Output the [x, y] coordinate of the center of the cell containing the given text.  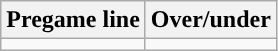
Over/under [210, 20]
Pregame line [74, 20]
